Capture the cell that displays the provided text and extract its [X, Y] central coordinate. 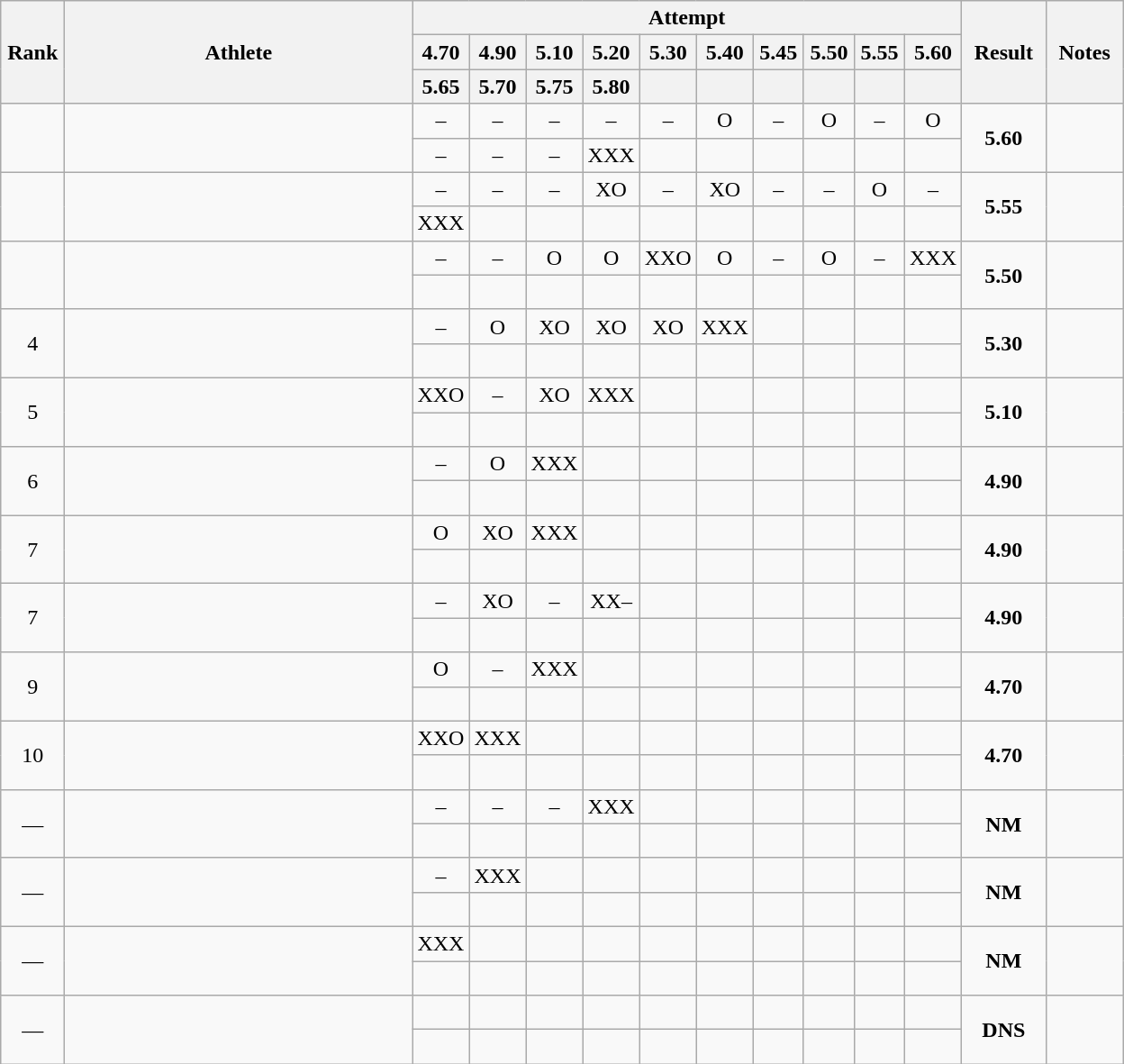
5 [32, 412]
9 [32, 687]
5.80 [611, 86]
Athlete [239, 52]
10 [32, 755]
Result [1004, 52]
5.70 [497, 86]
5.45 [778, 52]
Attempt [687, 18]
Rank [32, 52]
5.75 [555, 86]
5.40 [724, 52]
4 [32, 343]
6 [32, 481]
5.20 [611, 52]
DNS [1004, 1030]
XX– [611, 601]
Notes [1084, 52]
5.65 [441, 86]
